Scan for the cell matching the given text and deliver its [x, y] coordinate at center. 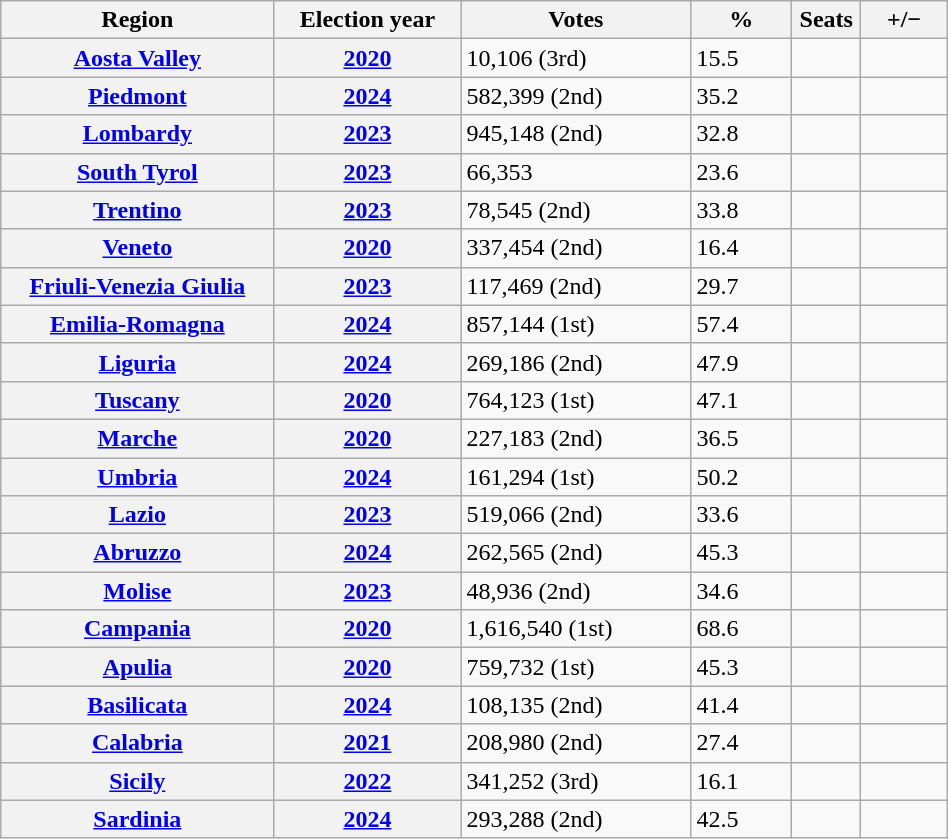
16.1 [742, 781]
68.6 [742, 629]
Sicily [138, 781]
337,454 (2nd) [576, 248]
Election year [368, 20]
Veneto [138, 248]
Tuscany [138, 400]
945,148 (2nd) [576, 134]
32.8 [742, 134]
341,252 (3rd) [576, 781]
47.1 [742, 400]
764,123 (1st) [576, 400]
36.5 [742, 438]
% [742, 20]
Campania [138, 629]
293,288 (2nd) [576, 819]
35.2 [742, 96]
33.6 [742, 515]
262,565 (2nd) [576, 553]
Lazio [138, 515]
108,135 (2nd) [576, 705]
1,616,540 (1st) [576, 629]
10,106 (3rd) [576, 58]
2022 [368, 781]
57.4 [742, 324]
Molise [138, 591]
Piedmont [138, 96]
161,294 (1st) [576, 477]
41.4 [742, 705]
Trentino [138, 210]
42.5 [742, 819]
Lombardy [138, 134]
Apulia [138, 667]
519,066 (2nd) [576, 515]
Marche [138, 438]
16.4 [742, 248]
Friuli-Venezia Giulia [138, 286]
+/− [904, 20]
South Tyrol [138, 172]
33.8 [742, 210]
Region [138, 20]
47.9 [742, 362]
Seats [826, 20]
Votes [576, 20]
15.5 [742, 58]
78,545 (2nd) [576, 210]
50.2 [742, 477]
Emilia-Romagna [138, 324]
759,732 (1st) [576, 667]
23.6 [742, 172]
Abruzzo [138, 553]
857,144 (1st) [576, 324]
Liguria [138, 362]
582,399 (2nd) [576, 96]
117,469 (2nd) [576, 286]
48,936 (2nd) [576, 591]
29.7 [742, 286]
Calabria [138, 743]
Sardinia [138, 819]
Aosta Valley [138, 58]
208,980 (2nd) [576, 743]
27.4 [742, 743]
Umbria [138, 477]
Basilicata [138, 705]
2021 [368, 743]
269,186 (2nd) [576, 362]
34.6 [742, 591]
66,353 [576, 172]
227,183 (2nd) [576, 438]
